From the cell containing the given text, extract its center point as (x, y) coordinate. 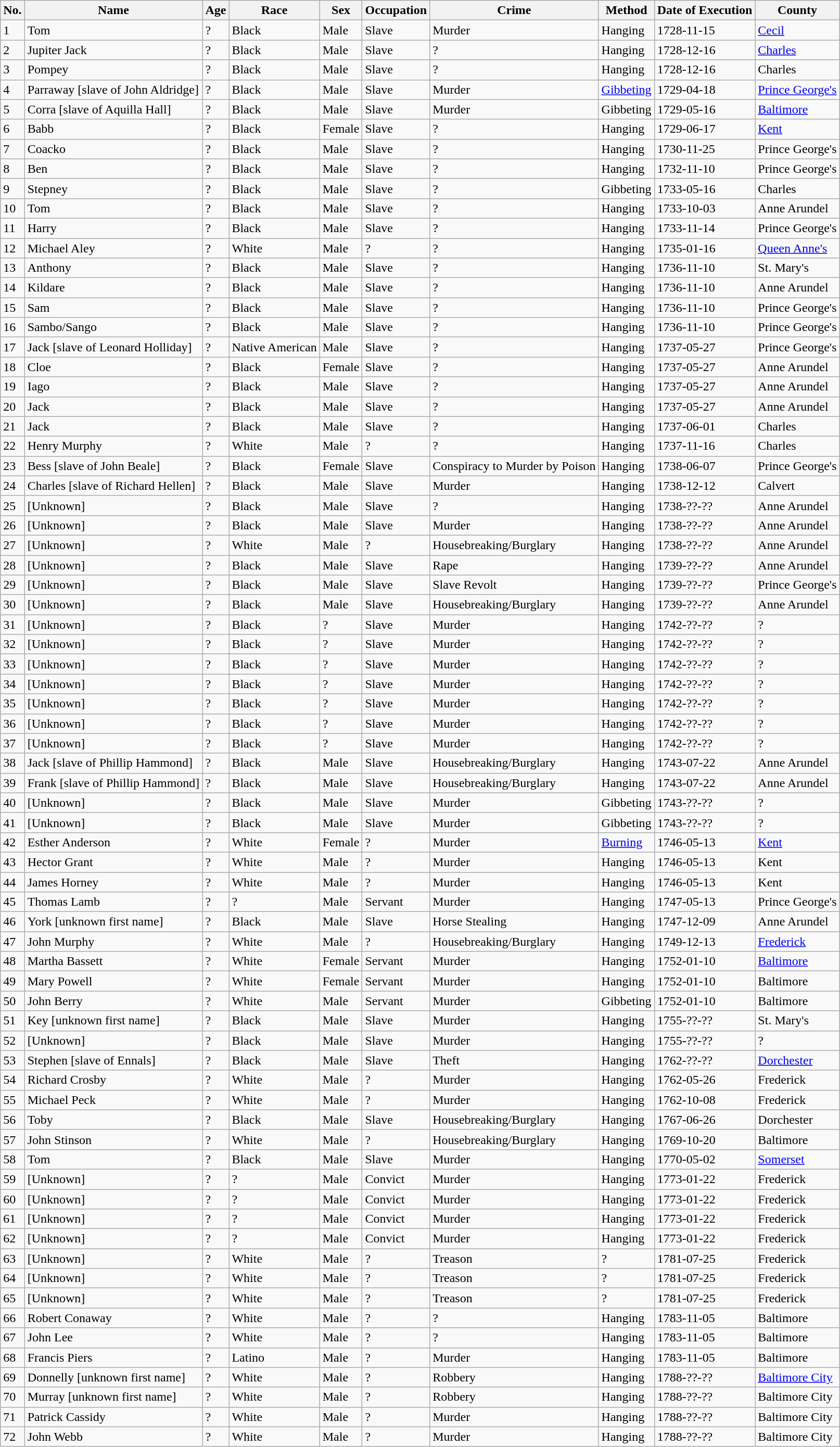
50 (12, 1001)
15 (12, 308)
46 (12, 922)
Richard Crosby (113, 1080)
5 (12, 109)
64 (12, 1278)
67 (12, 1338)
Method (627, 10)
70 (12, 1397)
6 (12, 129)
1738-12-12 (705, 486)
33 (12, 664)
22 (12, 446)
58 (12, 1159)
Occupation (396, 10)
53 (12, 1060)
47 (12, 942)
13 (12, 268)
28 (12, 565)
Slave Revolt (514, 585)
Ben (113, 169)
21 (12, 426)
1762-??-?? (705, 1060)
Michael Peck (113, 1100)
Pompey (113, 70)
1747-12-09 (705, 922)
John Berry (113, 1001)
Theft (514, 1060)
Bess [slave of John Beale] (113, 466)
45 (12, 902)
65 (12, 1298)
Cecil (797, 30)
1730-11-25 (705, 149)
12 (12, 248)
44 (12, 882)
52 (12, 1040)
29 (12, 585)
York [unknown first name] (113, 922)
51 (12, 1021)
Robert Conaway (113, 1318)
Race (274, 10)
1733-10-03 (705, 208)
3 (12, 70)
24 (12, 486)
Sam (113, 308)
14 (12, 288)
1737-06-01 (705, 426)
Sambo/Sango (113, 327)
8 (12, 169)
1762-05-26 (705, 1080)
69 (12, 1377)
Corra [slave of Aquilla Hall] (113, 109)
1737-11-16 (705, 446)
Date of Execution (705, 10)
Jack [slave of Leonard Holliday] (113, 347)
9 (12, 188)
57 (12, 1139)
1738-06-07 (705, 466)
Burning (627, 842)
10 (12, 208)
62 (12, 1239)
59 (12, 1179)
Stepney (113, 188)
56 (12, 1120)
Charles [slave of Richard Hellen] (113, 486)
Cloe (113, 367)
Sex (341, 10)
Michael Aley (113, 248)
John Lee (113, 1338)
1769-10-20 (705, 1139)
Donnelly [unknown first name] (113, 1377)
1749-12-13 (705, 942)
40 (12, 803)
Jack [slave of Phillip Hammond] (113, 763)
Queen Anne's (797, 248)
Mary Powell (113, 981)
23 (12, 466)
2 (12, 50)
Esther Anderson (113, 842)
Frank [slave of Phillip Hammond] (113, 783)
John Murphy (113, 942)
Crime (514, 10)
68 (12, 1357)
Conspiracy to Murder by Poison (514, 466)
Francis Piers (113, 1357)
32 (12, 644)
1729-06-17 (705, 129)
1733-05-16 (705, 188)
61 (12, 1219)
Iago (113, 387)
Anthony (113, 268)
1767-06-26 (705, 1120)
Harry (113, 228)
Patrick Cassidy (113, 1417)
No. (12, 10)
43 (12, 862)
30 (12, 605)
7 (12, 149)
19 (12, 387)
1729-05-16 (705, 109)
Murray [unknown first name] (113, 1397)
42 (12, 842)
Key [unknown first name] (113, 1021)
1732-11-10 (705, 169)
Coacko (113, 149)
Kildare (113, 288)
Martha Bassett (113, 961)
1747-05-13 (705, 902)
Parraway [slave of John Aldridge] (113, 90)
48 (12, 961)
63 (12, 1259)
Stephen [slave of Ennals] (113, 1060)
1 (12, 30)
Somerset (797, 1159)
20 (12, 407)
66 (12, 1318)
John Webb (113, 1437)
1728-11-15 (705, 30)
Native American (274, 347)
4 (12, 90)
Calvert (797, 486)
49 (12, 981)
25 (12, 505)
Henry Murphy (113, 446)
37 (12, 743)
54 (12, 1080)
John Stinson (113, 1139)
1735-01-16 (705, 248)
1770-05-02 (705, 1159)
Jupiter Jack (113, 50)
26 (12, 525)
71 (12, 1417)
Hector Grant (113, 862)
1762-10-08 (705, 1100)
38 (12, 763)
16 (12, 327)
55 (12, 1100)
Rape (514, 565)
31 (12, 625)
Name (113, 10)
35 (12, 704)
Toby (113, 1120)
Latino (274, 1357)
36 (12, 724)
Age (215, 10)
72 (12, 1437)
1733-11-14 (705, 228)
James Horney (113, 882)
34 (12, 684)
1729-04-18 (705, 90)
39 (12, 783)
18 (12, 367)
41 (12, 822)
60 (12, 1199)
Horse Stealing (514, 922)
27 (12, 545)
11 (12, 228)
Thomas Lamb (113, 902)
17 (12, 347)
Babb (113, 129)
County (797, 10)
